Identify which cell holds the provided text, then report its [X, Y] central coordinate. 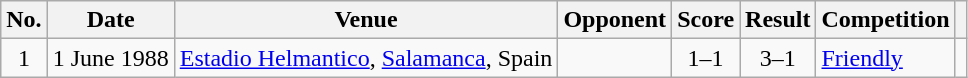
Date [110, 20]
1 [24, 58]
Result [778, 20]
1–1 [706, 58]
Venue [366, 20]
3–1 [778, 58]
Score [706, 20]
Competition [886, 20]
1 June 1988 [110, 58]
Estadio Helmantico, Salamanca, Spain [366, 58]
No. [24, 20]
Friendly [886, 58]
Opponent [615, 20]
